Find where the given text appears and provide that cell's center as [X, Y] coordinate. 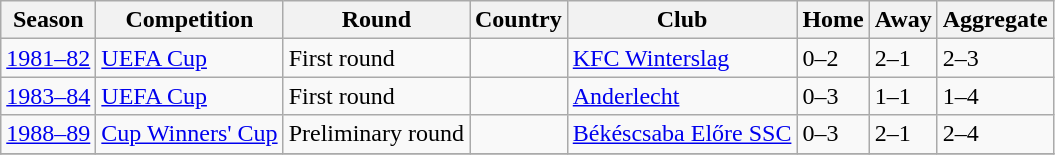
1–4 [995, 96]
Country [519, 20]
Békéscsaba Előre SSC [682, 134]
1981–82 [48, 58]
Club [682, 20]
2–3 [995, 58]
Round [376, 20]
0–2 [833, 58]
1988–89 [48, 134]
Preliminary round [376, 134]
Cup Winners' Cup [190, 134]
1–1 [903, 96]
KFC Winterslag [682, 58]
2–4 [995, 134]
Away [903, 20]
Home [833, 20]
Season [48, 20]
Aggregate [995, 20]
Anderlecht [682, 96]
1983–84 [48, 96]
Competition [190, 20]
